Extract the (X, Y) coordinate from the center of the cell holding the provided text.  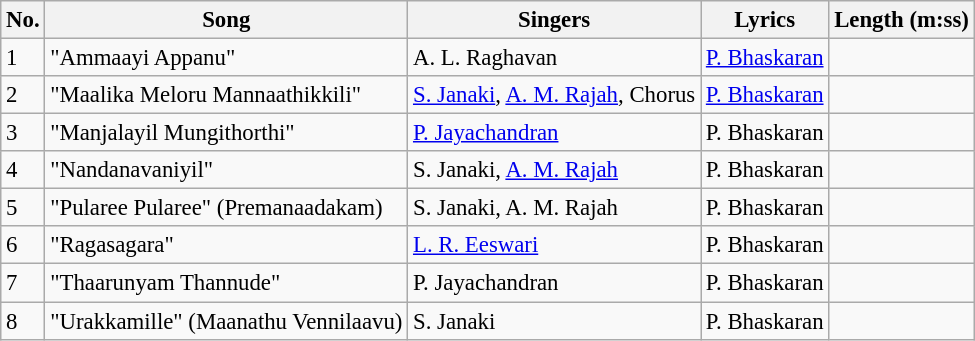
1 (23, 58)
4 (23, 170)
No. (23, 20)
"Ammaayi Appanu" (226, 58)
S. Janaki (554, 321)
"Manjalayil Mungithorthi" (226, 133)
"Urakkamille" (Maanathu Vennilaavu) (226, 321)
"Ragasagara" (226, 245)
"Pularee Pularee" (Premanaadakam) (226, 208)
"Thaarunyam Thannude" (226, 283)
5 (23, 208)
Singers (554, 20)
6 (23, 245)
S. Janaki, A. M. Rajah, Chorus (554, 95)
Length (m:ss) (902, 20)
3 (23, 133)
"Nandanavaniyil" (226, 170)
7 (23, 283)
Lyrics (765, 20)
8 (23, 321)
Song (226, 20)
L. R. Eeswari (554, 245)
"Maalika Meloru Mannaathikkili" (226, 95)
2 (23, 95)
A. L. Raghavan (554, 58)
